Find where the given text appears and provide that cell's center as [x, y] coordinate. 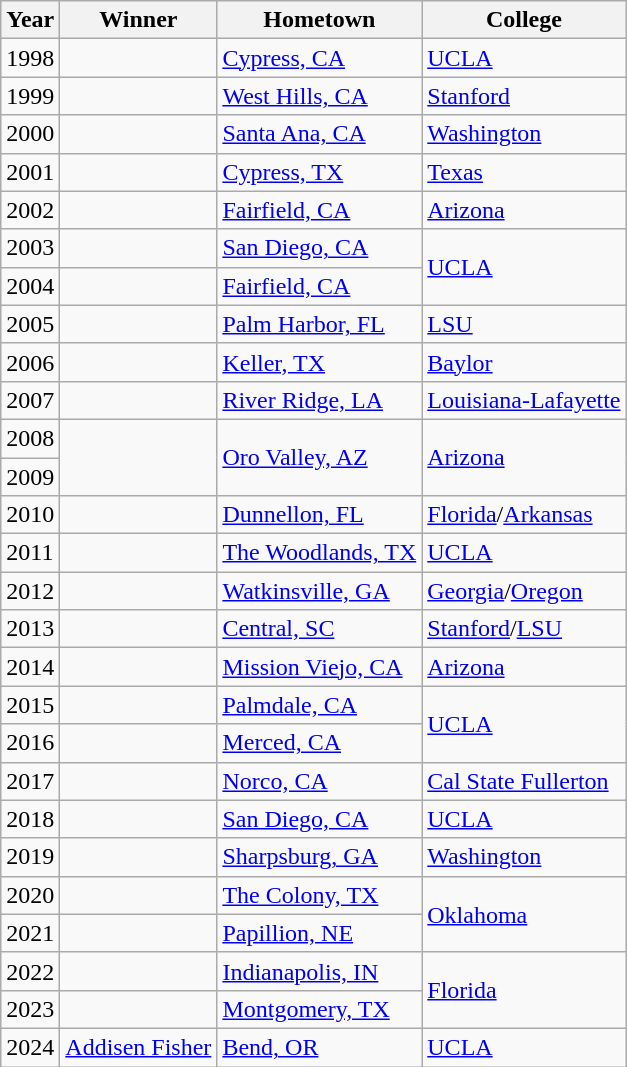
Georgia/Oregon [524, 591]
Palm Harbor, FL [320, 324]
2024 [30, 1047]
The Colony, TX [320, 895]
Florida/Arkansas [524, 515]
2002 [30, 210]
Santa Ana, CA [320, 134]
Dunnellon, FL [320, 515]
2022 [30, 971]
Montgomery, TX [320, 1009]
Keller, TX [320, 362]
Baylor [524, 362]
2021 [30, 933]
Cypress, TX [320, 172]
2010 [30, 515]
Palmdale, CA [320, 705]
2017 [30, 781]
Norco, CA [320, 781]
2006 [30, 362]
Texas [524, 172]
Winner [138, 20]
1998 [30, 58]
1999 [30, 96]
Stanford [524, 96]
2019 [30, 857]
Oklahoma [524, 914]
2014 [30, 667]
Indianapolis, IN [320, 971]
2001 [30, 172]
College [524, 20]
2004 [30, 286]
Central, SC [320, 629]
The Woodlands, TX [320, 553]
2020 [30, 895]
Cypress, CA [320, 58]
2012 [30, 591]
2000 [30, 134]
River Ridge, LA [320, 400]
Addisen Fisher [138, 1047]
2007 [30, 400]
Papillion, NE [320, 933]
2005 [30, 324]
Watkinsville, GA [320, 591]
2009 [30, 477]
2023 [30, 1009]
Merced, CA [320, 743]
Sharpsburg, GA [320, 857]
2015 [30, 705]
Stanford/LSU [524, 629]
Louisiana-Lafayette [524, 400]
Florida [524, 990]
Mission Viejo, CA [320, 667]
Bend, OR [320, 1047]
2016 [30, 743]
2011 [30, 553]
2018 [30, 819]
LSU [524, 324]
Year [30, 20]
West Hills, CA [320, 96]
Oro Valley, AZ [320, 457]
Cal State Fullerton [524, 781]
2003 [30, 248]
Hometown [320, 20]
2008 [30, 438]
2013 [30, 629]
